Determine the [X, Y] coordinate at the center of the cell enclosing the given text.  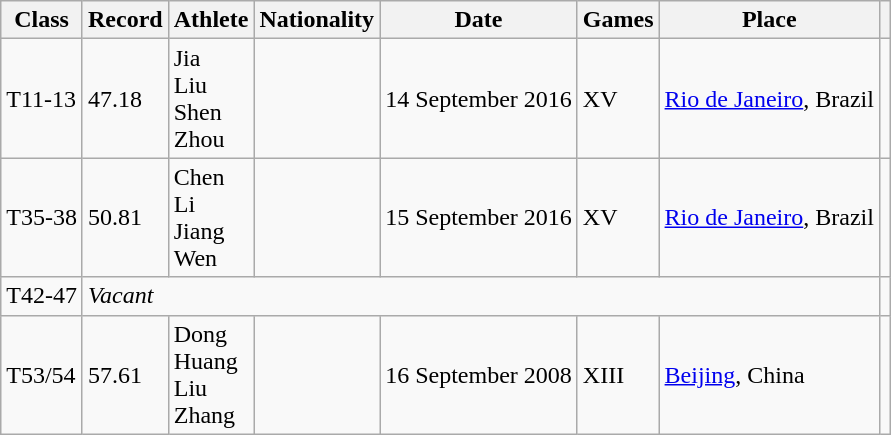
XIII [618, 374]
Beijing, China [769, 374]
15 September 2016 [479, 218]
T53/54 [42, 374]
Class [42, 20]
T42-47 [42, 296]
Nationality [317, 20]
16 September 2008 [479, 374]
Games [618, 20]
Athlete [211, 20]
Date [479, 20]
57.61 [125, 374]
47.18 [125, 98]
50.81 [125, 218]
T35-38 [42, 218]
14 September 2016 [479, 98]
JiaLiuShenZhou [211, 98]
DongHuangLiuZhang [211, 374]
Record [125, 20]
ChenLiJiangWen [211, 218]
Place [769, 20]
T11-13 [42, 98]
Vacant [480, 296]
